Find where the given text appears and provide that cell's center as [x, y] coordinate. 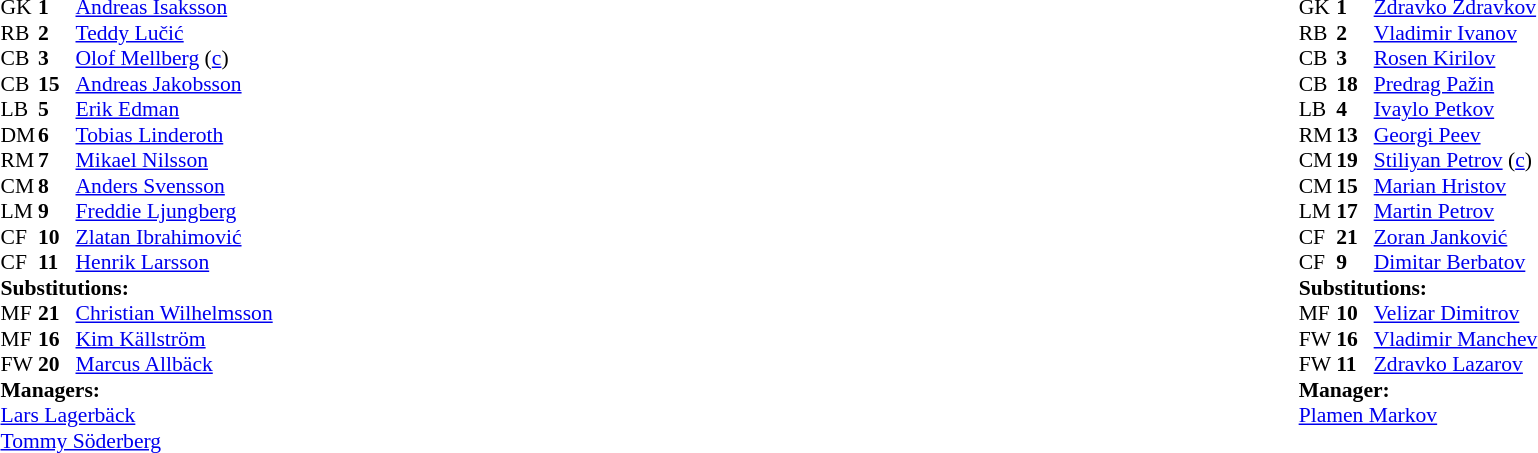
Kim Källström [174, 339]
4 [1355, 109]
Zlatan Ibrahimović [174, 237]
Teddy Lučić [174, 33]
18 [1355, 84]
Plamen Markov [1418, 415]
Olof Mellberg (c) [174, 59]
5 [57, 109]
7 [57, 161]
Zoran Janković [1456, 237]
6 [57, 135]
Vladimir Ivanov [1456, 33]
Ivaylo Petkov [1456, 109]
Christian Wilhelmsson [174, 313]
Dimitar Berbatov [1456, 263]
Predrag Pažin [1456, 84]
DM [19, 135]
Lars LagerbäckTommy Söderberg [136, 428]
Managers: [136, 390]
Georgi Peev [1456, 135]
13 [1355, 135]
Anders Svensson [174, 186]
Zdravko Lazarov [1456, 365]
Vladimir Manchev [1456, 339]
17 [1355, 211]
20 [57, 365]
19 [1355, 161]
Mikael Nilsson [174, 161]
Henrik Larsson [174, 263]
Velizar Dimitrov [1456, 313]
Stiliyan Petrov (c) [1456, 161]
Martin Petrov [1456, 211]
Marcus Allbäck [174, 365]
Rosen Kirilov [1456, 59]
Marian Hristov [1456, 186]
Manager: [1418, 390]
Andreas Jakobsson [174, 84]
Freddie Ljungberg [174, 211]
8 [57, 186]
Erik Edman [174, 109]
Tobias Linderoth [174, 135]
